For the text-containing cell, return its midpoint in (X, Y) coordinate format. 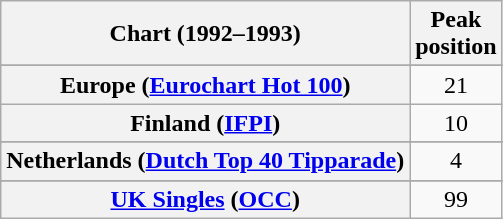
21 (456, 85)
99 (456, 199)
Europe (Eurochart Hot 100) (206, 85)
Netherlands (Dutch Top 40 Tipparade) (206, 161)
Chart (1992–1993) (206, 34)
Peakposition (456, 34)
10 (456, 123)
Finland (IFPI) (206, 123)
4 (456, 161)
UK Singles (OCC) (206, 199)
